Determine the [x, y] coordinate at the center of the cell enclosing the given text.  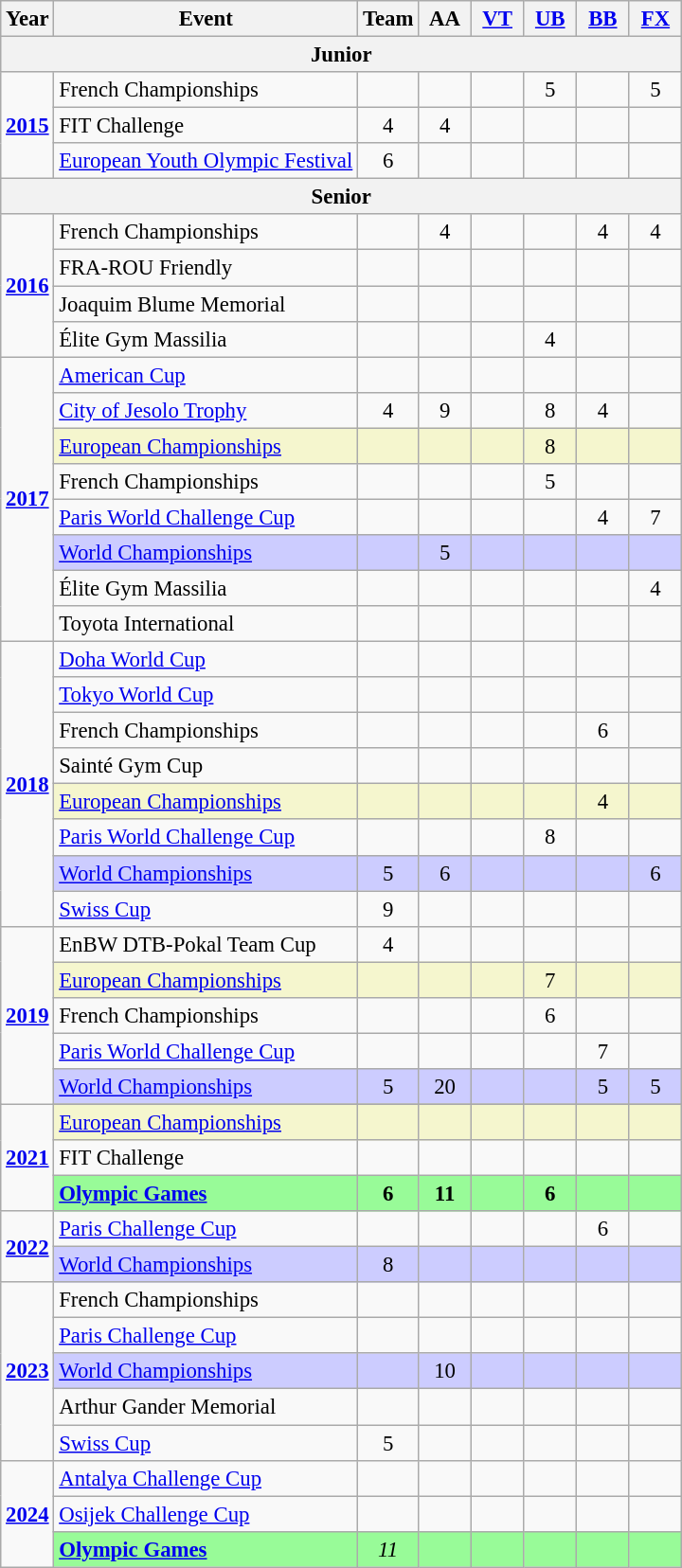
AA [445, 19]
2017 [27, 500]
Doha World Cup [206, 660]
Antalya Challenge Cup [206, 1478]
Joaquim Blume Memorial [206, 304]
2021 [27, 1157]
Junior [341, 55]
European Youth Olympic Festival [206, 161]
Senior [341, 197]
2016 [27, 285]
Arthur Gander Memorial [206, 1407]
Tokyo World Cup [206, 695]
2019 [27, 1015]
2018 [27, 784]
Team [388, 19]
VT [497, 19]
Sainté Gym Cup [206, 766]
2024 [27, 1513]
Osijek Challenge Cup [206, 1514]
FRA-ROU Friendly [206, 268]
EnBW DTB-Pokal Team Cup [206, 944]
Year [27, 19]
2022 [27, 1246]
20 [445, 1087]
Event [206, 19]
10 [445, 1372]
Toyota International [206, 624]
2023 [27, 1371]
City of Jesolo Trophy [206, 410]
UB [550, 19]
American Cup [206, 375]
BB [603, 19]
2015 [27, 125]
FX [655, 19]
